For the text-containing cell, return its midpoint in (X, Y) coordinate format. 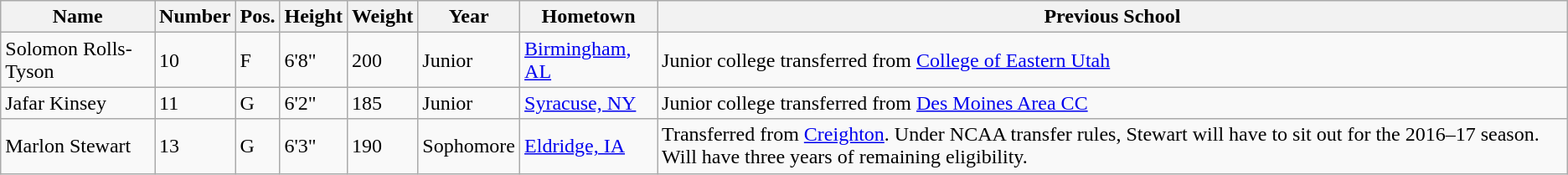
Previous School (1112, 17)
185 (382, 103)
200 (382, 60)
10 (195, 60)
6'3" (313, 146)
Junior college transferred from Des Moines Area CC (1112, 103)
190 (382, 146)
6'2" (313, 103)
Syracuse, NY (589, 103)
Marlon Stewart (78, 146)
13 (195, 146)
Eldridge, IA (589, 146)
Year (469, 17)
Name (78, 17)
Junior college transferred from College of Eastern Utah (1112, 60)
Sophomore (469, 146)
6'8" (313, 60)
Height (313, 17)
Pos. (258, 17)
11 (195, 103)
Birmingham, AL (589, 60)
Number (195, 17)
Solomon Rolls-Tyson (78, 60)
Jafar Kinsey (78, 103)
Weight (382, 17)
Hometown (589, 17)
F (258, 60)
